Determine the (x, y) coordinate at the center of the cell enclosing the given text.  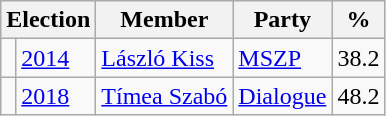
48.2 (358, 96)
Dialogue (282, 96)
Member (164, 20)
László Kiss (164, 58)
MSZP (282, 58)
% (358, 20)
Election (48, 20)
2018 (56, 96)
Party (282, 20)
2014 (56, 58)
Tímea Szabó (164, 96)
38.2 (358, 58)
